Return the [X, Y] coordinate for the center point of the cell that contains the specified text.  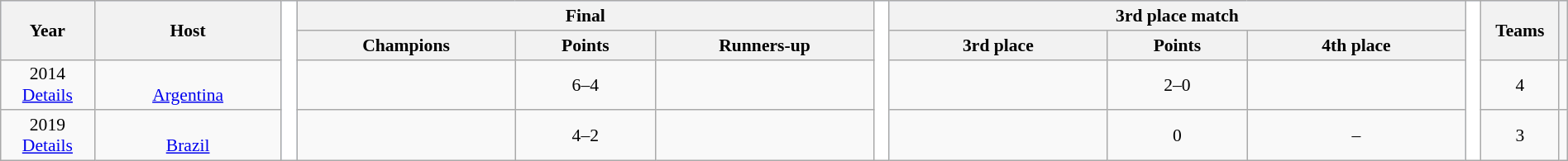
Runners-up [765, 45]
2014Details [48, 84]
– [1356, 135]
4 [1520, 84]
3 [1520, 135]
Host [188, 30]
3rd place match [1177, 16]
6–4 [586, 84]
2–0 [1178, 84]
3rd place [997, 45]
4–2 [586, 135]
2019Details [48, 135]
Teams [1520, 30]
Argentina [188, 84]
0 [1178, 135]
4th place [1356, 45]
Brazil [188, 135]
Final [586, 16]
Year [48, 30]
Champions [406, 45]
